Pinpoint the cell where the given text exists, returning its [x, y] midpoint coordinate. 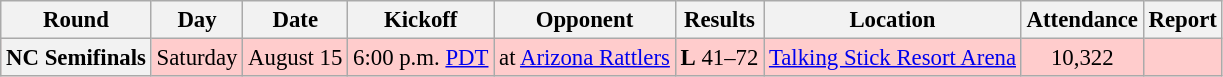
at Arizona Rattlers [584, 58]
August 15 [296, 58]
Date [296, 20]
L 41–72 [719, 58]
Attendance [1082, 20]
Kickoff [421, 20]
Location [893, 20]
Report [1182, 20]
6:00 p.m. PDT [421, 58]
Opponent [584, 20]
Talking Stick Resort Arena [893, 58]
NC Semifinals [76, 58]
Day [197, 20]
Saturday [197, 58]
Round [76, 20]
10,322 [1082, 58]
Results [719, 20]
